Locate the cell with the specified text and output its [x, y] center coordinate. 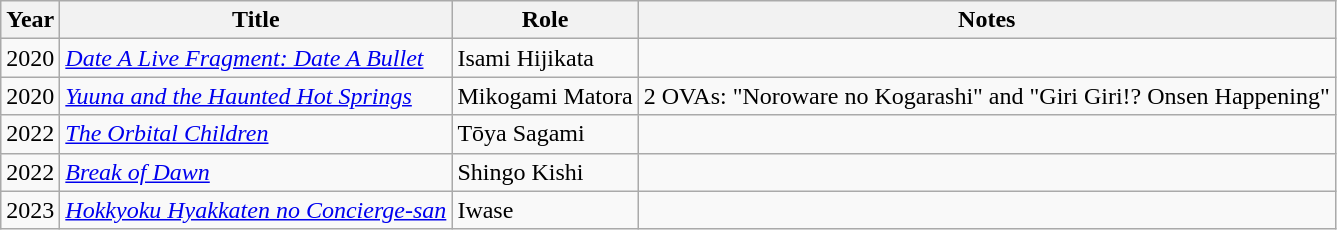
Shingo Kishi [545, 172]
Role [545, 20]
Mikogami Matora [545, 96]
Isami Hijikata [545, 58]
Break of Dawn [256, 172]
The Orbital Children [256, 134]
Hokkyoku Hyakkaten no Concierge-san [256, 210]
Iwase [545, 210]
Year [30, 20]
Notes [986, 20]
Title [256, 20]
Tōya Sagami [545, 134]
Date A Live Fragment: Date A Bullet [256, 58]
Yuuna and the Haunted Hot Springs [256, 96]
2 OVAs: "Noroware no Kogarashi" and "Giri Giri!? Onsen Happening" [986, 96]
2023 [30, 210]
